Identify which cell holds the provided text, then report its [x, y] central coordinate. 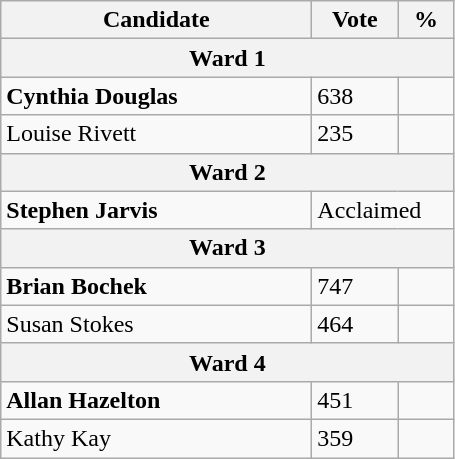
Susan Stokes [156, 324]
Stephen Jarvis [156, 210]
Candidate [156, 20]
% [426, 20]
Allan Hazelton [156, 400]
747 [355, 286]
Ward 4 [228, 362]
Ward 2 [228, 172]
451 [355, 400]
Vote [355, 20]
Ward 1 [228, 58]
464 [355, 324]
Kathy Kay [156, 438]
Louise Rivett [156, 134]
Acclaimed [383, 210]
235 [355, 134]
359 [355, 438]
Cynthia Douglas [156, 96]
Brian Bochek [156, 286]
638 [355, 96]
Ward 3 [228, 248]
